Provide the [X, Y] coordinate of the cell's center where the given text is located.  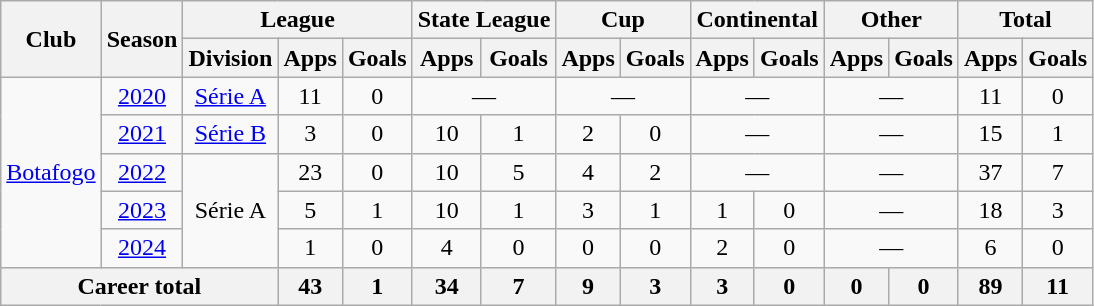
23 [310, 172]
Other [891, 20]
Botafogo [51, 172]
Cup [623, 20]
League [298, 20]
37 [990, 172]
2021 [142, 134]
34 [446, 286]
Total [1025, 20]
18 [990, 210]
Continental [757, 20]
43 [310, 286]
2023 [142, 210]
9 [588, 286]
2024 [142, 248]
6 [990, 248]
Career total [140, 286]
2020 [142, 96]
Série B [230, 134]
Season [142, 39]
89 [990, 286]
Club [51, 39]
2022 [142, 172]
Division [230, 58]
15 [990, 134]
State League [484, 20]
